Identify which cell holds the provided text, then report its [x, y] central coordinate. 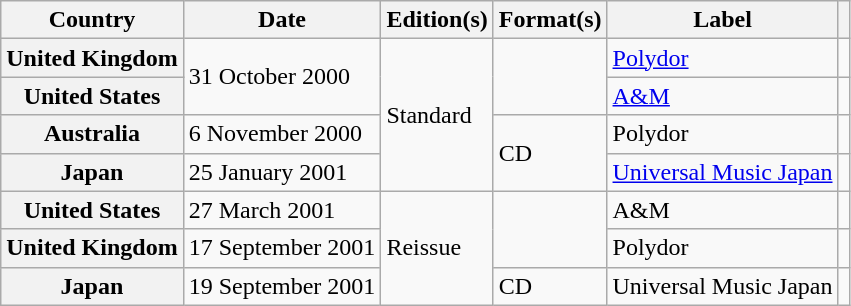
31 October 2000 [282, 77]
Country [92, 20]
Edition(s) [437, 20]
19 September 2001 [282, 286]
Date [282, 20]
27 March 2001 [282, 210]
Label [722, 20]
Reissue [437, 248]
Format(s) [550, 20]
17 September 2001 [282, 248]
25 January 2001 [282, 172]
Standard [437, 115]
6 November 2000 [282, 134]
Australia [92, 134]
